From the cell containing the given text, extract its center point as [x, y] coordinate. 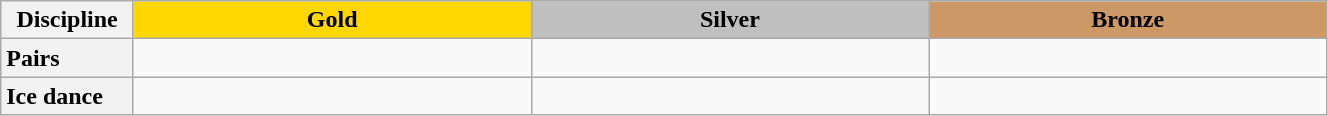
Pairs [68, 58]
Silver [730, 20]
Ice dance [68, 96]
Bronze [1128, 20]
Discipline [68, 20]
Gold [332, 20]
